Return the (x, y) coordinate for the center point of the cell that contains the specified text.  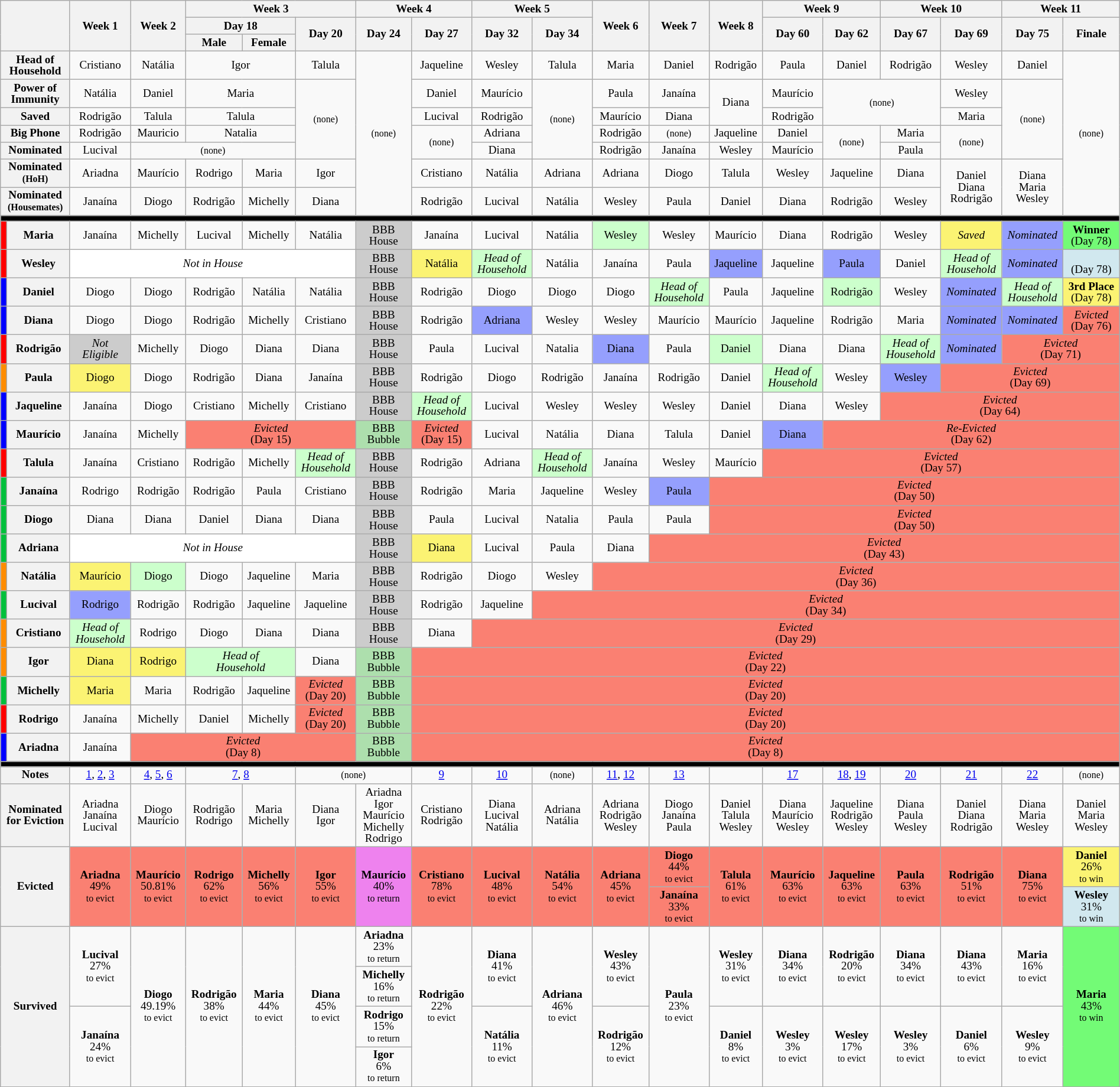
Notes (35, 775)
Maria44%to evict (269, 1007)
20 (910, 775)
Lucival48%to evict (502, 886)
Igor6%to return (383, 1066)
Week 11 (1061, 9)
Wesley17%to evict (852, 1047)
13 (679, 775)
Janaína33%to evict (679, 907)
Nominatedfor Eviction (35, 815)
CristianoRodrigão (441, 815)
21 (971, 775)
Adriana46%to evict (562, 1007)
Week 5 (532, 9)
Evicted(Day 76) (1091, 321)
MariaMichelly (269, 815)
Janaína24%to evict (100, 1047)
Week 3 (271, 9)
Week 4 (414, 9)
Day 67 (910, 34)
DianaMaurícioWesley (793, 815)
DanielMariaWesley (1091, 815)
Wesley31%to evict (735, 966)
Diana75%to evict (1033, 886)
Evicted(Day 43) (884, 548)
Evicted(Day 34) (826, 605)
Daniel6%to evict (971, 1047)
Week 2 (158, 26)
Re-Evicted(Day 62) (971, 434)
Daniel26%to win (1091, 867)
Ariadna49%to evict (100, 886)
Day 24 (383, 34)
Paula63%to evict (910, 886)
Igor55%to evict (325, 886)
Michelly56%to evict (269, 886)
Maria43%to win (1091, 1007)
DanielTalulaWesley (735, 815)
DianaPaulaWesley (910, 815)
DianaLucivalNatália (502, 815)
Wesley31%to win (1091, 907)
Diogo44%to evict (679, 867)
Lucival27%to evict (100, 966)
Maurício63%to evict (793, 886)
Diana45%to evict (325, 1007)
Rodrigão20%to evict (852, 966)
Evicted(Day 69) (1030, 377)
JaquelineRodrigãoWesley (852, 815)
RodrigãoRodrigo (214, 815)
Rodrigão51%to evict (971, 886)
Week 6 (620, 26)
Paula23%to evict (679, 1007)
9 (441, 775)
Evicted(Day 36) (856, 577)
AriadnaIgorMaurícioMichellyRodrigo (383, 815)
Michelly16%to return (383, 987)
11, 12 (620, 775)
Diana41%to evict (502, 966)
Nominated(HoH) (35, 173)
Ariadna23%to return (383, 946)
22 (1033, 775)
Natália11%to evict (502, 1047)
Big Phone (35, 134)
Evicted(Day 22) (766, 662)
Male (214, 43)
Mauricio (158, 134)
Day 75 (1033, 34)
Rodrigão12%to evict (620, 1047)
Rodrigo15%to return (383, 1027)
4, 5, 6 (158, 775)
18, 19 (852, 775)
AdrianaNatália (562, 815)
DiogoMaurício (158, 815)
Diana43%to evict (971, 966)
17 (793, 775)
Week 7 (679, 26)
Natália54%to evict (562, 886)
Adriana45%to evict (620, 886)
Evicted (35, 886)
Winner(Day 78) (1091, 235)
Day 32 (502, 34)
Day 60 (793, 34)
NotEligible (100, 349)
Survived (35, 1007)
Cristiano78%to evict (441, 886)
DiogoJanaínaPaula (679, 815)
7, 8 (241, 775)
Week 10 (941, 9)
Maurício50.81%to evict (158, 886)
Day 20 (325, 34)
Jaqueline63%to evict (852, 886)
DianaIgor (325, 815)
Day 34 (562, 34)
Diogo49.19%to evict (158, 1007)
Rodrigo62%to evict (214, 886)
Day 69 (971, 34)
Week 1 (100, 26)
Female (269, 43)
Nominated(Housemates) (35, 201)
Finale (1091, 34)
Maria16%to evict (1033, 966)
Wesley9%to evict (1033, 1047)
Talula61%to evict (735, 886)
Evicted(Day 29) (796, 633)
Day 62 (852, 34)
Day 18 (241, 26)
Rodrigão38%to evict (214, 1007)
3rd Place(Day 78) (1091, 292)
AdrianaRodrigãoWesley (620, 815)
Rodrigão22%to evict (441, 1007)
Daniel8%to evict (735, 1047)
Week 9 (822, 9)
Power ofImmunity (35, 94)
Maurício40%to return (383, 886)
Evicted(Day 71) (1061, 349)
Evicted(Day 57) (942, 463)
AriadnaJanaínaLucival (100, 815)
1, 2, 3 (100, 775)
Wesley43%to evict (620, 966)
Week 8 (735, 26)
(Day 78) (1091, 263)
10 (502, 775)
Evicted(Day 64) (999, 406)
Day 27 (441, 34)
